Pinpoint the cell where the given text exists, returning its [x, y] midpoint coordinate. 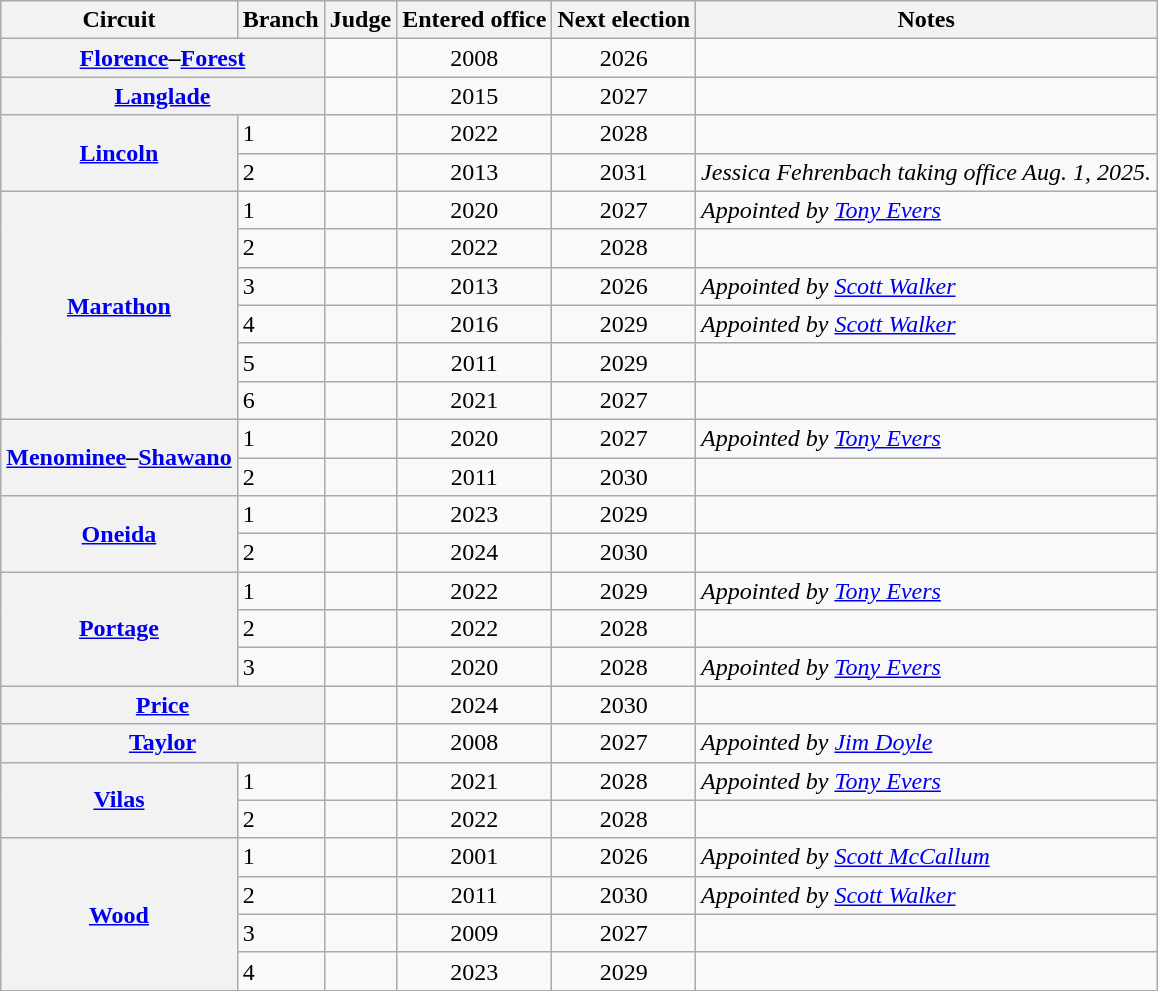
5 [280, 362]
Langlade [162, 96]
Appointed by Jim Doyle [926, 743]
Taylor [162, 743]
Portage [119, 629]
Menominee–Shawano [119, 457]
Appointed by Scott McCallum [926, 857]
Lincoln [119, 153]
2031 [624, 172]
2001 [474, 857]
Judge [360, 20]
Notes [926, 20]
Next election [624, 20]
Price [162, 705]
2015 [474, 96]
Jessica Fehrenbach taking office Aug. 1, 2025. [926, 172]
Vilas [119, 800]
Branch [280, 20]
Oneida [119, 534]
Entered office [474, 20]
2016 [474, 324]
Florence–Forest [162, 58]
Circuit [119, 20]
2009 [474, 933]
Marathon [119, 305]
Wood [119, 914]
6 [280, 400]
